Locate the cell with the specified text and output its (x, y) center coordinate. 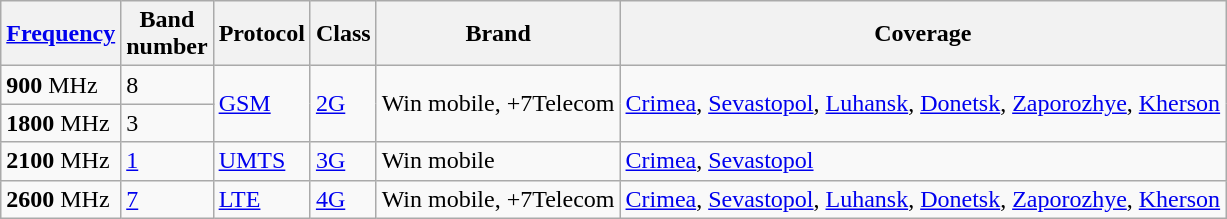
3G (343, 161)
Brand (498, 34)
Frequency (61, 34)
4G (343, 199)
2100 MHz (61, 161)
GSM (262, 104)
1 (167, 161)
1800 MHz (61, 123)
2G (343, 104)
Coverage (923, 34)
Crimea, Sevastopol (923, 161)
LTE (262, 199)
Band number (167, 34)
Class (343, 34)
2600 MHz (61, 199)
UMTS (262, 161)
Win mobile (498, 161)
7 (167, 199)
8 (167, 85)
900 MHz (61, 85)
3 (167, 123)
Protocol (262, 34)
